Search for the cell housing the specified text and yield its (x, y) center coordinate. 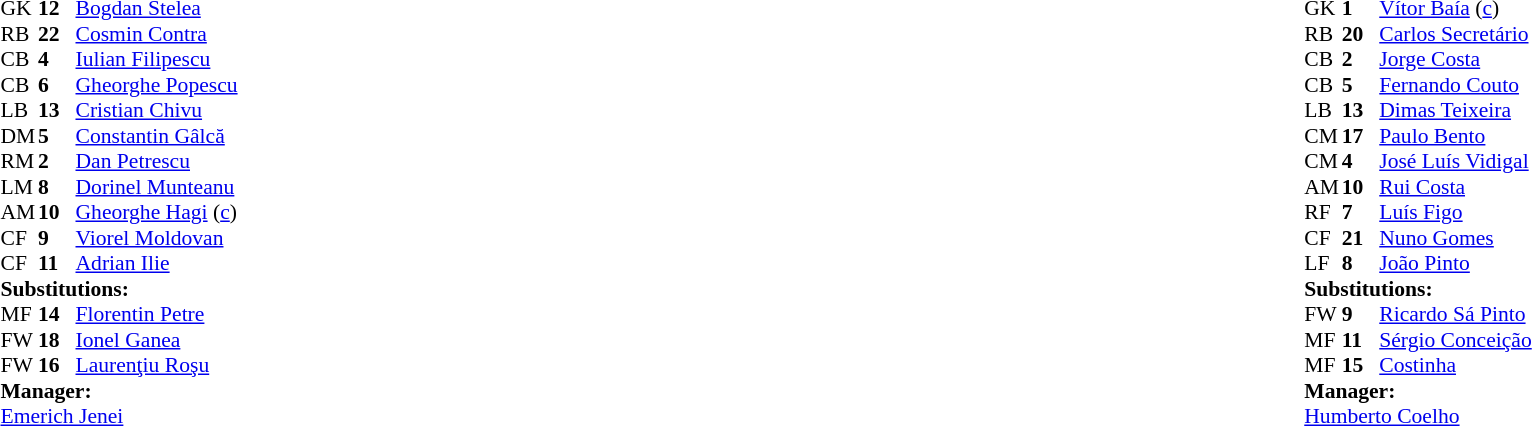
17 (1361, 136)
Gheorghe Hagi (c) (157, 213)
21 (1361, 238)
Fernando Couto (1455, 85)
Dimas Teixeira (1455, 111)
Carlos Secretário (1455, 34)
Ricardo Sá Pinto (1455, 315)
22 (57, 34)
Cristian Chivu (157, 111)
João Pinto (1455, 263)
Nuno Gomes (1455, 238)
Viorel Moldovan (157, 238)
Laurenţiu Roşu (157, 365)
18 (57, 340)
Constantin Gâlcă (157, 136)
Ionel Ganea (157, 340)
RF (1323, 213)
Costinha (1455, 365)
20 (1361, 34)
José Luís Vidigal (1455, 161)
Adrian Ilie (157, 263)
Dorinel Munteanu (157, 187)
Rui Costa (1455, 187)
LF (1323, 263)
Paulo Bento (1455, 136)
RM (19, 161)
Gheorghe Popescu (157, 85)
Iulian Filipescu (157, 59)
Cosmin Contra (157, 34)
16 (57, 365)
14 (57, 315)
DM (19, 136)
Florentin Petre (157, 315)
6 (57, 85)
LM (19, 187)
7 (1361, 213)
Dan Petrescu (157, 161)
Jorge Costa (1455, 59)
15 (1361, 365)
Sérgio Conceição (1455, 340)
Luís Figo (1455, 213)
